From the cell containing the given text, extract its center point as (x, y) coordinate. 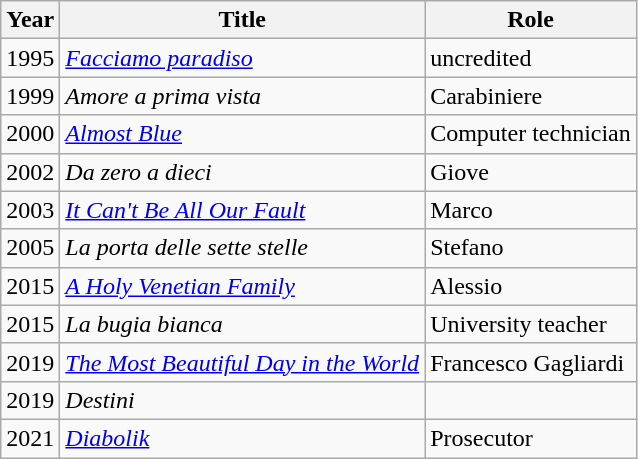
2005 (30, 248)
Facciamo paradiso (242, 58)
Francesco Gagliardi (531, 362)
Almost Blue (242, 134)
Amore a prima vista (242, 96)
Role (531, 20)
uncredited (531, 58)
Da zero a dieci (242, 172)
2002 (30, 172)
It Can't Be All Our Fault (242, 210)
La bugia bianca (242, 324)
Destini (242, 400)
Marco (531, 210)
The Most Beautiful Day in the World (242, 362)
Carabiniere (531, 96)
Diabolik (242, 438)
Stefano (531, 248)
1995 (30, 58)
A Holy Venetian Family (242, 286)
Alessio (531, 286)
University teacher (531, 324)
2003 (30, 210)
Giove (531, 172)
2021 (30, 438)
Title (242, 20)
Year (30, 20)
Prosecutor (531, 438)
1999 (30, 96)
2000 (30, 134)
La porta delle sette stelle (242, 248)
Computer technician (531, 134)
